Provide the (X, Y) coordinate of the cell's center where the given text is located.  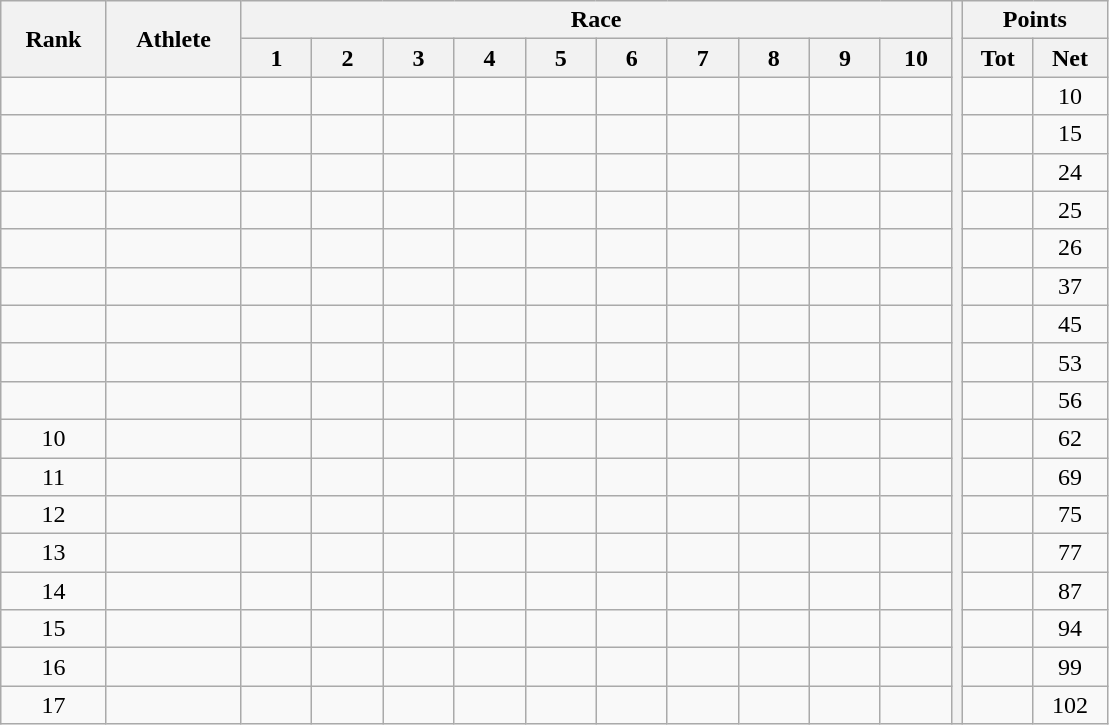
12 (54, 515)
26 (1070, 248)
3 (418, 58)
1 (276, 58)
Points (1035, 20)
14 (54, 591)
Net (1070, 58)
17 (54, 705)
37 (1070, 286)
11 (54, 477)
69 (1070, 477)
53 (1070, 362)
24 (1070, 172)
102 (1070, 705)
13 (54, 553)
9 (844, 58)
45 (1070, 324)
8 (774, 58)
25 (1070, 210)
Rank (54, 39)
6 (632, 58)
Tot (998, 58)
75 (1070, 515)
Race (596, 20)
7 (702, 58)
77 (1070, 553)
5 (560, 58)
Athlete (174, 39)
56 (1070, 400)
87 (1070, 591)
62 (1070, 438)
2 (348, 58)
4 (490, 58)
94 (1070, 629)
99 (1070, 667)
16 (54, 667)
